Return [x, y] of the center of cell containing provided text 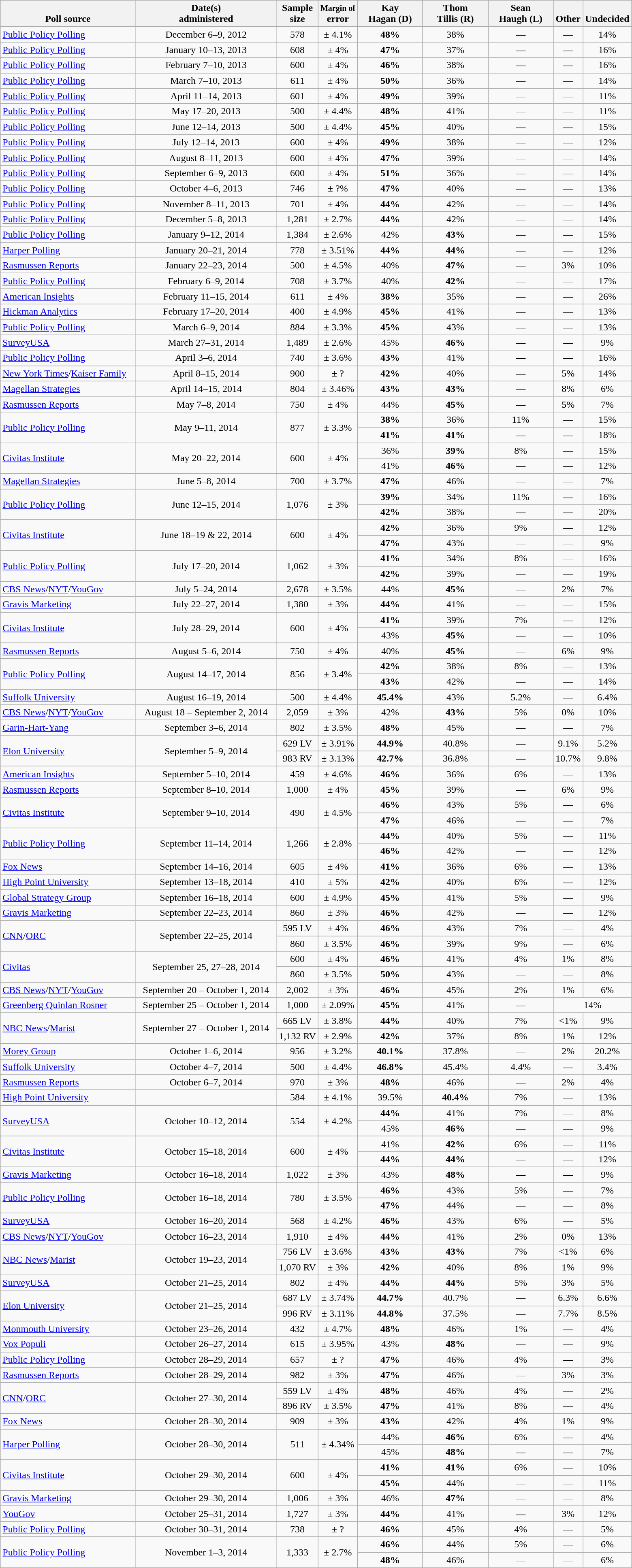
October 30–31, 2014 [206, 1529]
1,489 [297, 343]
October 25–31, 2014 [206, 1514]
October 4–6, 2013 [206, 188]
Vox Populi [68, 1344]
746 [297, 188]
605 [297, 866]
459 [297, 774]
804 [297, 389]
March 7–10, 2013 [206, 81]
1,281 [297, 219]
1,266 [297, 843]
982 [297, 1375]
KayHagan (D) [390, 14]
756 LV [297, 1252]
± 4.7% [338, 1329]
New York Times/Kaiser Family [68, 373]
1,132 RV [297, 1036]
July 17–20, 2014 [206, 566]
July 22–27, 2014 [206, 604]
9.8% [607, 759]
Hickman Analytics [68, 312]
August 5–6, 2014 [206, 651]
± 2.09% [338, 1005]
778 [297, 250]
884 [297, 327]
± 3.91% [338, 743]
± 3.2% [338, 1051]
June 5–8, 2014 [206, 481]
1,006 [297, 1498]
568 [297, 1221]
1,910 [297, 1236]
October 19–23, 2014 [206, 1260]
3.4% [607, 1067]
51% [390, 173]
615 [297, 1344]
700 [297, 481]
1,076 [297, 504]
44.7% [390, 1298]
Date(s)administered [206, 14]
6.4% [607, 697]
584 [297, 1098]
657 [297, 1360]
26% [607, 296]
August 18 – September 2, 2014 [206, 713]
September 8–10, 2014 [206, 789]
2,002 [297, 990]
October 16–20, 2014 [206, 1221]
December 5–8, 2013 [206, 219]
46.8% [390, 1067]
October 26–27, 2014 [206, 1344]
983 RV [297, 759]
970 [297, 1082]
410 [297, 882]
± 3.4% [338, 674]
896 RV [297, 1406]
November 1–3, 2014 [206, 1552]
1,380 [297, 604]
Undecided [607, 14]
400 [297, 312]
December 6–9, 2012 [206, 34]
September 20 – October 1, 2014 [206, 990]
490 [297, 813]
Garin-Hart-Yang [68, 728]
± 3.74% [338, 1298]
± 3.13% [338, 759]
October 10–12, 2014 [206, 1121]
2,678 [297, 589]
578 [297, 34]
39.5% [390, 1098]
June 12–15, 2014 [206, 504]
44.9% [390, 743]
740 [297, 358]
May 9–11, 2014 [206, 427]
40.7% [455, 1298]
February 17–20, 2014 [206, 312]
September 16–18, 2014 [206, 897]
July 28–29, 2014 [206, 628]
September 25 – October 1, 2014 [206, 1005]
September 25, 27–28, 2014 [206, 967]
± 2.8% [338, 843]
40.1% [390, 1051]
May 17–20, 2013 [206, 111]
20.2% [607, 1051]
10.7% [568, 759]
1,022 [297, 1174]
October 6–7, 2014 [206, 1082]
665 LV [297, 1021]
SeanHaugh (L) [521, 14]
February 7–10, 2013 [206, 65]
595 LV [297, 928]
Margin oferror [338, 14]
July 5–24, 2014 [206, 589]
April 3–6, 2014 [206, 358]
June 12–14, 2013 [206, 127]
± 2.9% [338, 1036]
January 22–23, 2014 [206, 266]
432 [297, 1329]
6.3% [568, 1298]
± 4.6% [338, 774]
August 16–19, 2014 [206, 697]
Global Strategy Group [68, 897]
September 14–16, 2014 [206, 866]
554 [297, 1121]
January 10–13, 2013 [206, 50]
Greenberg Quinlan Rosner [68, 1005]
6.6% [607, 1298]
738 [297, 1529]
629 LV [297, 743]
Poll source [68, 14]
40.4% [455, 1098]
37.5% [455, 1313]
September 11–14, 2014 [206, 843]
± 3.46% [338, 389]
780 [297, 1198]
April 8–15, 2014 [206, 373]
April 11–14, 2013 [206, 96]
2,059 [297, 713]
956 [297, 1051]
November 8–11, 2013 [206, 204]
708 [297, 281]
996 RV [297, 1313]
17% [607, 281]
January 20–21, 2014 [206, 250]
± 3.95% [338, 1344]
May 7–8, 2014 [206, 404]
± 5% [338, 882]
Civitas [68, 967]
June 18–19 & 22, 2014 [206, 535]
511 [297, 1445]
687 LV [297, 1298]
September 27 – October 1, 2014 [206, 1028]
18% [607, 435]
October 27–30, 2014 [206, 1398]
20% [607, 512]
February 11–15, 2014 [206, 296]
February 6–9, 2014 [206, 281]
1,727 [297, 1514]
October 15–18, 2014 [206, 1151]
Monmouth University [68, 1329]
900 [297, 373]
September 5–9, 2014 [206, 751]
± ?% [338, 188]
42.7% [390, 759]
March 27–31, 2014 [206, 343]
August 14–17, 2014 [206, 674]
601 [297, 96]
April 14–15, 2014 [206, 389]
± 4.34% [338, 1445]
January 9–12, 2014 [206, 235]
± 3.51% [338, 250]
October 16–23, 2014 [206, 1236]
608 [297, 50]
YouGov [68, 1514]
July 12–14, 2013 [206, 142]
± 3.11% [338, 1313]
36.8% [455, 759]
909 [297, 1421]
September 3–6, 2014 [206, 728]
559 LV [297, 1390]
Morey Group [68, 1051]
877 [297, 427]
8.5% [607, 1313]
September 13–18, 2014 [206, 882]
9.1% [568, 743]
October 4–7, 2014 [206, 1067]
Other [568, 14]
ThomTillis (R) [455, 14]
1,384 [297, 235]
35% [455, 296]
19% [607, 574]
October 23–26, 2014 [206, 1329]
701 [297, 204]
37.8% [455, 1051]
40.8% [455, 743]
May 20–22, 2014 [206, 458]
1,070 RV [297, 1267]
March 6–9, 2014 [206, 327]
September 6–9, 2013 [206, 173]
1,333 [297, 1552]
7.7% [568, 1313]
4.4% [521, 1067]
856 [297, 674]
Samplesize [297, 14]
September 9–10, 2014 [206, 813]
1,062 [297, 566]
September 5–10, 2014 [206, 774]
October 1–6, 2014 [206, 1051]
August 8–11, 2013 [206, 157]
September 22–23, 2014 [206, 913]
44.8% [390, 1313]
September 22–25, 2014 [206, 936]
± 3.8% [338, 1021]
